Determine the (x, y) coordinate at the center of the cell enclosing the given text.  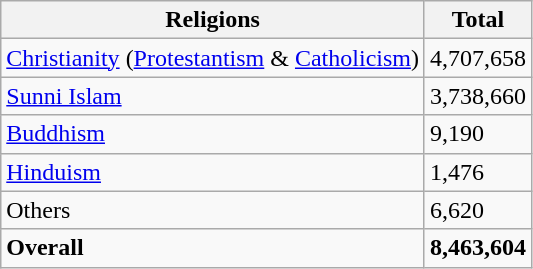
Total (478, 20)
9,190 (478, 134)
Overall (213, 248)
3,738,660 (478, 96)
Others (213, 210)
Buddhism (213, 134)
1,476 (478, 172)
4,707,658 (478, 58)
Hinduism (213, 172)
Sunni Islam (213, 96)
Religions (213, 20)
Christianity (Protestantism & Catholicism) (213, 58)
8,463,604 (478, 248)
6,620 (478, 210)
